Output the [X, Y] coordinate of the center of the cell containing the given text.  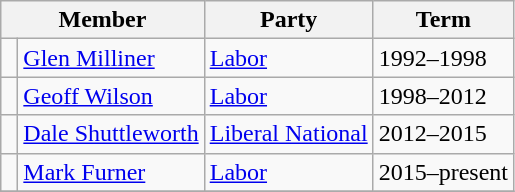
Party [288, 20]
Term [443, 20]
Mark Furner [111, 172]
Member [102, 20]
Glen Milliner [111, 58]
Liberal National [288, 134]
1992–1998 [443, 58]
Dale Shuttleworth [111, 134]
2012–2015 [443, 134]
Geoff Wilson [111, 96]
2015–present [443, 172]
1998–2012 [443, 96]
